Return (x, y) of the center of cell containing provided text 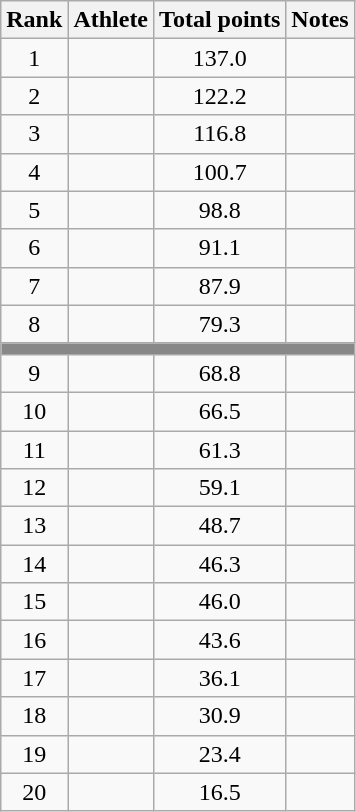
16.5 (220, 792)
9 (34, 373)
91.1 (220, 248)
10 (34, 411)
11 (34, 449)
19 (34, 754)
66.5 (220, 411)
87.9 (220, 286)
48.7 (220, 526)
98.8 (220, 210)
3 (34, 134)
7 (34, 286)
6 (34, 248)
13 (34, 526)
137.0 (220, 58)
46.3 (220, 564)
16 (34, 640)
59.1 (220, 488)
100.7 (220, 172)
36.1 (220, 678)
Athlete (111, 20)
61.3 (220, 449)
116.8 (220, 134)
4 (34, 172)
Total points (220, 20)
30.9 (220, 716)
1 (34, 58)
122.2 (220, 96)
14 (34, 564)
79.3 (220, 324)
43.6 (220, 640)
17 (34, 678)
8 (34, 324)
20 (34, 792)
2 (34, 96)
46.0 (220, 602)
Rank (34, 20)
68.8 (220, 373)
12 (34, 488)
15 (34, 602)
23.4 (220, 754)
Notes (320, 20)
5 (34, 210)
18 (34, 716)
